From the cell containing the given text, extract its center point as [x, y] coordinate. 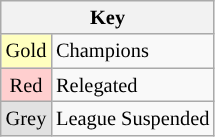
Grey [26, 118]
Red [26, 85]
Gold [26, 51]
Relegated [132, 85]
League Suspended [132, 118]
Champions [132, 51]
Key [108, 17]
